Return the (x, y) coordinate for the center point of the cell that contains the specified text.  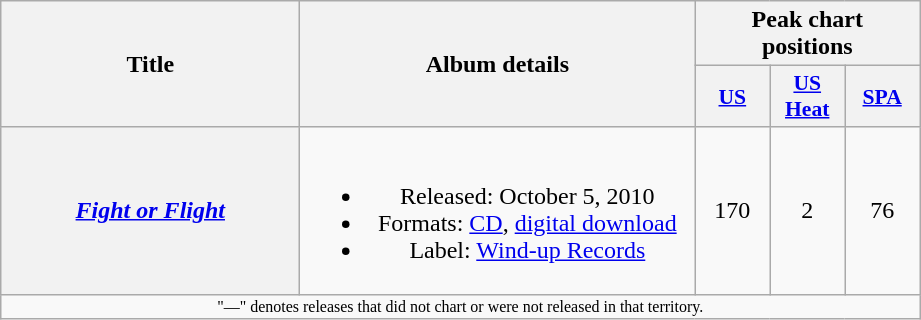
Title (150, 64)
SPA (882, 96)
2 (808, 210)
170 (732, 210)
Album details (498, 64)
76 (882, 210)
US (732, 96)
Fight or Flight (150, 210)
USHeat (808, 96)
Released: October 5, 2010Formats: CD, digital downloadLabel: Wind-up Records (498, 210)
"—" denotes releases that did not chart or were not released in that territory. (460, 306)
Peak chartpositions (808, 34)
